For the text-containing cell, return its midpoint in [x, y] coordinate format. 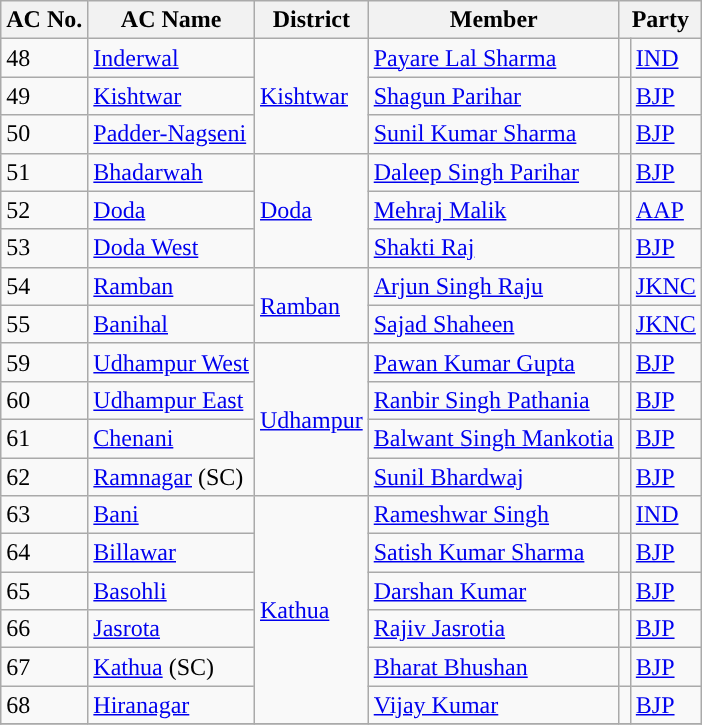
Satish Kumar Sharma [494, 553]
Vijay Kumar [494, 705]
51 [44, 172]
66 [44, 629]
Inderwal [172, 58]
AC Name [172, 20]
Darshan Kumar [494, 591]
Ramnagar (SC) [172, 477]
64 [44, 553]
Sunil Bhardwaj [494, 477]
65 [44, 591]
49 [44, 96]
District [311, 20]
53 [44, 248]
Mehraj Malik [494, 210]
Member [494, 20]
68 [44, 705]
Chenani [172, 438]
Pawan Kumar Gupta [494, 362]
67 [44, 667]
50 [44, 134]
Udhampur East [172, 400]
63 [44, 515]
Bhadarwah [172, 172]
Shagun Parihar [494, 96]
59 [44, 362]
Shakti Raj [494, 248]
62 [44, 477]
Balwant Singh Mankotia [494, 438]
Bharat Bhushan [494, 667]
Kathua (SC) [172, 667]
Sunil Kumar Sharma [494, 134]
Doda West [172, 248]
Basohli [172, 591]
55 [44, 324]
Padder-Nagseni [172, 134]
Kathua [311, 610]
48 [44, 58]
Sajad Shaheen [494, 324]
Rameshwar Singh [494, 515]
61 [44, 438]
Payare Lal Sharma [494, 58]
Rajiv Jasrotia [494, 629]
Party [660, 20]
Udhampur West [172, 362]
Jasrota [172, 629]
AAP [666, 210]
Billawar [172, 553]
Arjun Singh Raju [494, 286]
Ranbir Singh Pathania [494, 400]
60 [44, 400]
Bani [172, 515]
Daleep Singh Parihar [494, 172]
54 [44, 286]
Hiranagar [172, 705]
Banihal [172, 324]
AC No. [44, 20]
Udhampur [311, 419]
52 [44, 210]
